Identify which cell holds the provided text, then report its [x, y] central coordinate. 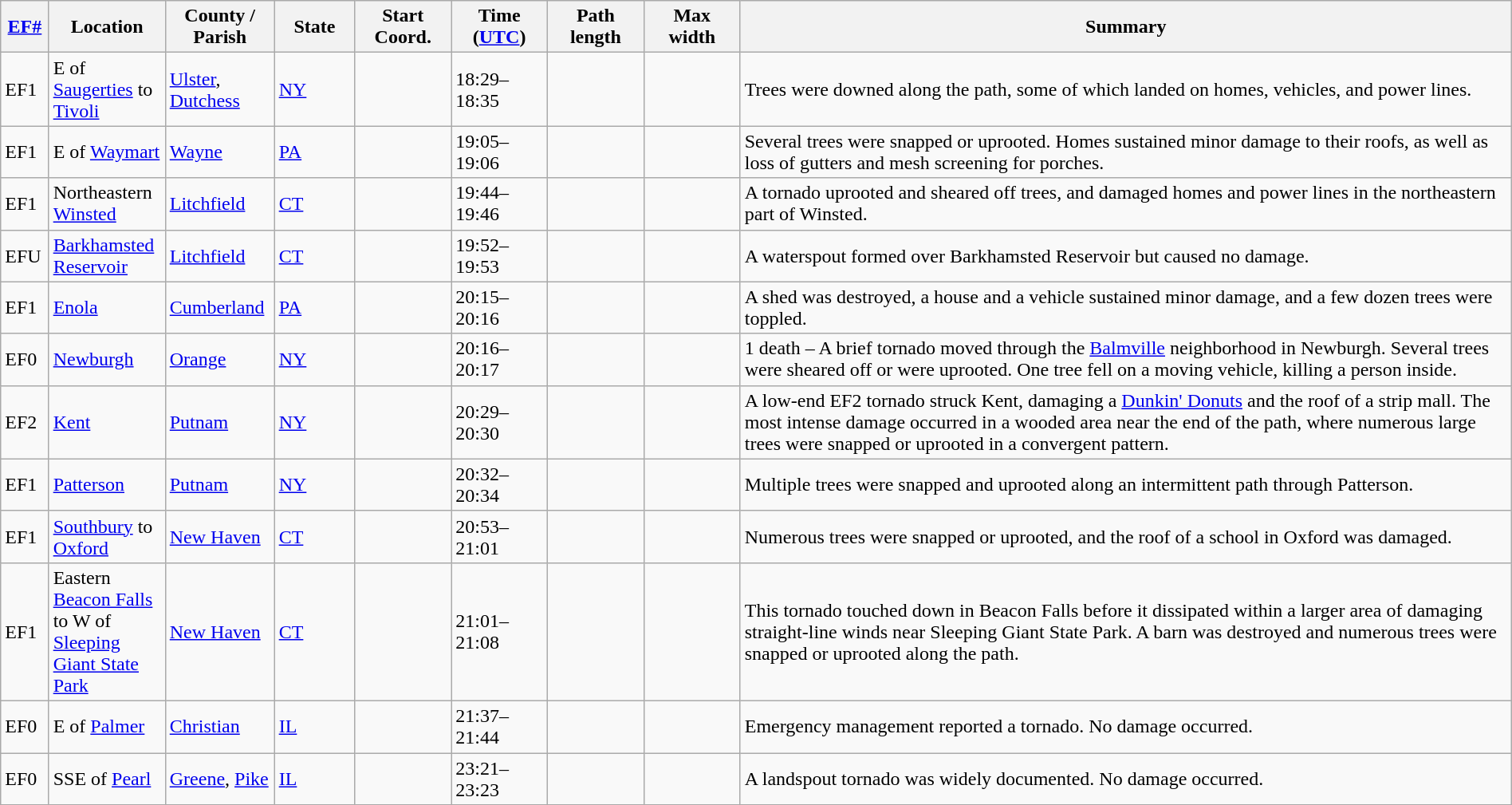
19:44–19:46 [499, 204]
20:53–21:01 [499, 536]
Southbury to Oxford [107, 536]
Emergency management reported a tornado. No damage occurred. [1126, 726]
21:01–21:08 [499, 632]
E of Palmer [107, 726]
Summary [1126, 27]
EF# [25, 27]
Newburgh [107, 359]
E of Waymart [107, 152]
EFU [25, 255]
Barkhamsted Reservoir [107, 255]
Location [107, 27]
20:32–20:34 [499, 485]
Kent [107, 422]
Path length [597, 27]
20:16–20:17 [499, 359]
Enola [107, 308]
Several trees were snapped or uprooted. Homes sustained minor damage to their roofs, as well as loss of gutters and mesh screening for porches. [1126, 152]
20:29–20:30 [499, 422]
23:21–23:23 [499, 779]
Orange [220, 359]
Christian [220, 726]
E of Saugerties to Tivoli [107, 89]
21:37–21:44 [499, 726]
Greene, Pike [220, 779]
Cumberland [220, 308]
Multiple trees were snapped and uprooted along an intermittent path through Patterson. [1126, 485]
Patterson [107, 485]
EF2 [25, 422]
SSE of Pearl [107, 779]
State [314, 27]
Numerous trees were snapped or uprooted, and the roof of a school in Oxford was damaged. [1126, 536]
A tornado uprooted and sheared off trees, and damaged homes and power lines in the northeastern part of Winsted. [1126, 204]
Max width [692, 27]
Northeastern Winsted [107, 204]
18:29–18:35 [499, 89]
Ulster, Dutchess [220, 89]
County / Parish [220, 27]
19:05–19:06 [499, 152]
Trees were downed along the path, some of which landed on homes, vehicles, and power lines. [1126, 89]
A waterspout formed over Barkhamsted Reservoir but caused no damage. [1126, 255]
19:52–19:53 [499, 255]
Time (UTC) [499, 27]
Wayne [220, 152]
A shed was destroyed, a house and a vehicle sustained minor damage, and a few dozen trees were toppled. [1126, 308]
A landspout tornado was widely documented. No damage occurred. [1126, 779]
20:15–20:16 [499, 308]
Start Coord. [404, 27]
Eastern Beacon Falls to W of Sleeping Giant State Park [107, 632]
